Find where the given text appears and provide that cell's center as (X, Y) coordinate. 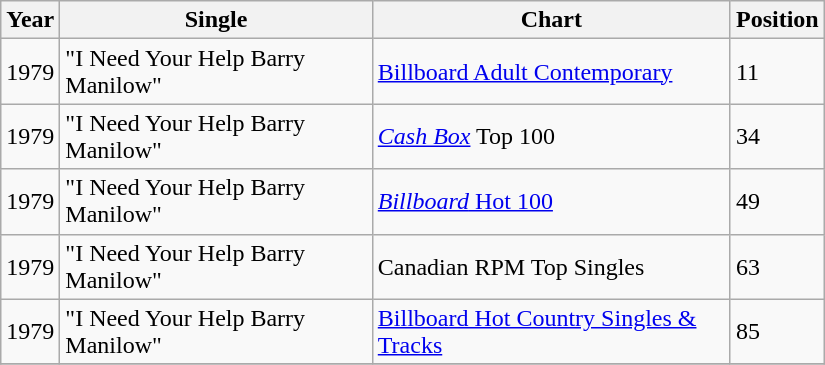
Cash Box Top 100 (551, 136)
34 (777, 136)
Billboard Hot 100 (551, 202)
Canadian RPM Top Singles (551, 266)
49 (777, 202)
Billboard Adult Contemporary (551, 72)
Single (216, 20)
11 (777, 72)
Year (30, 20)
Position (777, 20)
Billboard Hot Country Singles & Tracks (551, 332)
Chart (551, 20)
85 (777, 332)
63 (777, 266)
